Capture the cell that displays the provided text and extract its (X, Y) central coordinate. 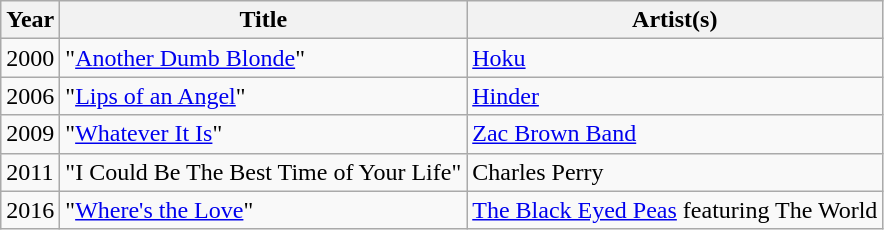
2016 (30, 210)
Hoku (675, 58)
"Lips of an Angel" (264, 96)
The Black Eyed Peas featuring The World (675, 210)
2000 (30, 58)
"Whatever It Is" (264, 134)
"Another Dumb Blonde" (264, 58)
2006 (30, 96)
Title (264, 20)
Year (30, 20)
Hinder (675, 96)
2009 (30, 134)
Charles Perry (675, 172)
"Where's the Love" (264, 210)
Zac Brown Band (675, 134)
2011 (30, 172)
Artist(s) (675, 20)
"I Could Be The Best Time of Your Life" (264, 172)
